Determine the (x, y) coordinate at the center of the cell enclosing the given text.  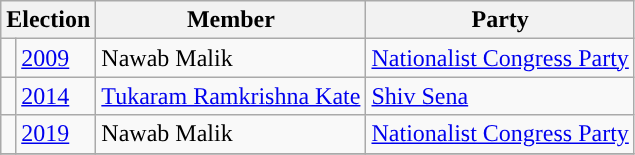
2009 (56, 58)
Election (48, 20)
Shiv Sena (500, 96)
Member (231, 20)
2014 (56, 96)
Tukaram Ramkrishna Kate (231, 96)
Party (500, 20)
2019 (56, 134)
